Provide the [X, Y] coordinate of the cell's center where the given text is located.  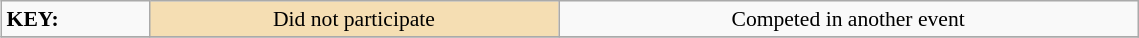
KEY: [76, 19]
Competed in another event [848, 19]
Did not participate [354, 19]
